For the text-containing cell, return its midpoint in (x, y) coordinate format. 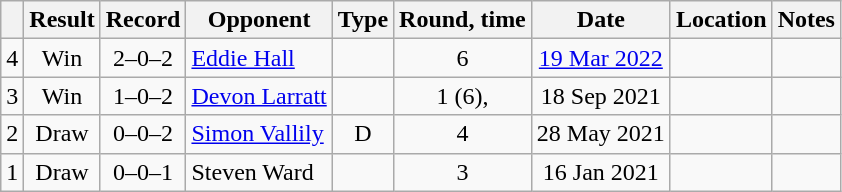
19 Mar 2022 (600, 58)
Round, time (463, 20)
Location (721, 20)
18 Sep 2021 (600, 96)
2 (12, 134)
16 Jan 2021 (600, 172)
28 May 2021 (600, 134)
Date (600, 20)
1–0–2 (143, 96)
Eddie Hall (259, 58)
2–0–2 (143, 58)
Simon Vallily (259, 134)
Steven Ward (259, 172)
6 (463, 58)
Opponent (259, 20)
Devon Larratt (259, 96)
0–0–1 (143, 172)
D (362, 134)
Type (362, 20)
Result (62, 20)
0–0–2 (143, 134)
1 (6), (463, 96)
1 (12, 172)
Notes (806, 20)
Record (143, 20)
